For the text-containing cell, return its midpoint in (x, y) coordinate format. 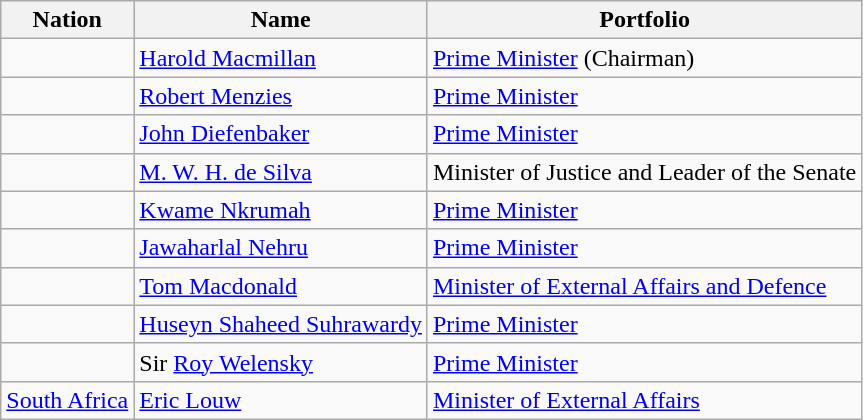
Tom Macdonald (281, 286)
Name (281, 20)
South Africa (68, 400)
Harold Macmillan (281, 58)
Nation (68, 20)
Prime Minister (Chairman) (644, 58)
Sir Roy Welensky (281, 362)
Kwame Nkrumah (281, 210)
Huseyn Shaheed Suhrawardy (281, 324)
Portfolio (644, 20)
Minister of External Affairs and Defence (644, 286)
Robert Menzies (281, 96)
M. W. H. de Silva (281, 172)
Minister of Justice and Leader of the Senate (644, 172)
John Diefenbaker (281, 134)
Minister of External Affairs (644, 400)
Jawaharlal Nehru (281, 248)
Eric Louw (281, 400)
